Locate the cell with the specified text and output its [X, Y] center coordinate. 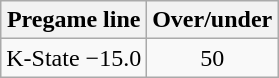
Over/under [212, 20]
Pregame line [74, 20]
50 [212, 58]
K-State −15.0 [74, 58]
